Locate the cell with the specified text and output its [X, Y] center coordinate. 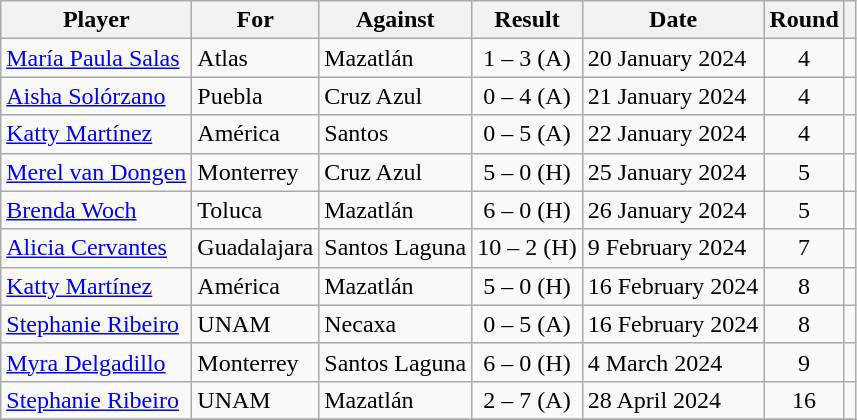
0 – 4 (A) [527, 96]
4 March 2024 [673, 362]
10 – 2 (H) [527, 248]
Aisha Solórzano [96, 96]
9 February 2024 [673, 248]
Santos [396, 134]
Round [804, 20]
Date [673, 20]
22 January 2024 [673, 134]
For [256, 20]
2 – 7 (A) [527, 400]
Myra Delgadillo [96, 362]
Player [96, 20]
Guadalajara [256, 248]
Brenda Woch [96, 210]
20 January 2024 [673, 58]
21 January 2024 [673, 96]
28 April 2024 [673, 400]
Atlas [256, 58]
26 January 2024 [673, 210]
Against [396, 20]
María Paula Salas [96, 58]
Alicia Cervantes [96, 248]
Result [527, 20]
16 [804, 400]
1 – 3 (A) [527, 58]
9 [804, 362]
25 January 2024 [673, 172]
Merel van Dongen [96, 172]
Puebla [256, 96]
Necaxa [396, 324]
Toluca [256, 210]
7 [804, 248]
